Return [X, Y] of the center of cell containing provided text 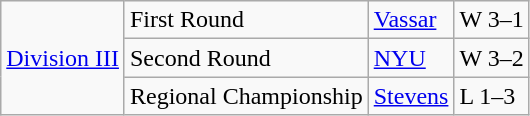
Vassar [411, 20]
Stevens [411, 96]
W 3–1 [492, 20]
First Round [246, 20]
W 3–2 [492, 58]
L 1–3 [492, 96]
Division III [63, 58]
Second Round [246, 58]
Regional Championship [246, 96]
NYU [411, 58]
